Provide the (X, Y) coordinate of the cell's center where the given text is located.  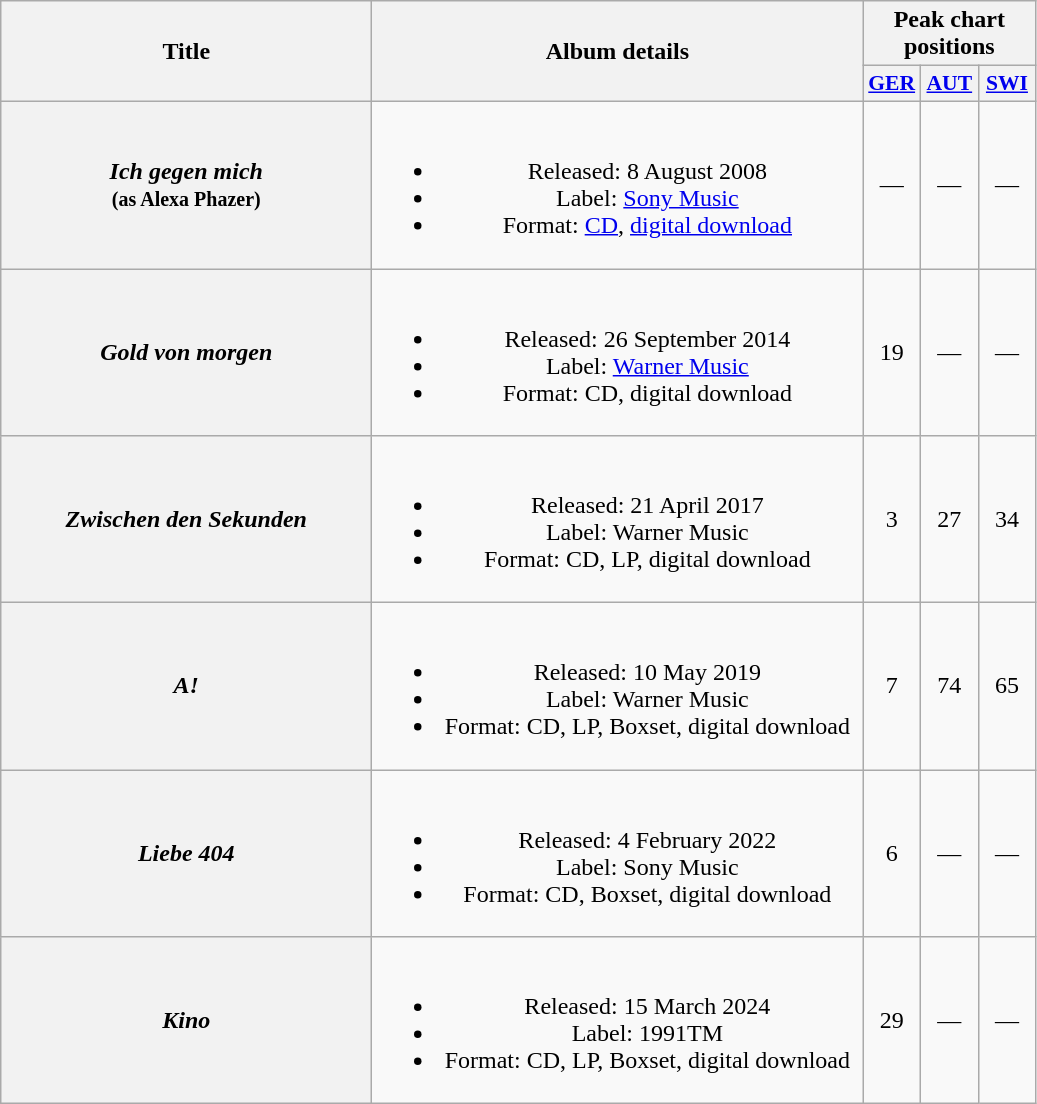
65 (1007, 686)
Peak chart positions (950, 34)
19 (892, 352)
29 (892, 1020)
Kino (186, 1020)
Released: 26 September 2014Label: Warner MusicFormat: CD, digital download (618, 352)
Ich gegen mich(as Alexa Phazer) (186, 184)
6 (892, 854)
Zwischen den Sekunden (186, 520)
AUT (950, 84)
Released: 4 February 2022Label: Sony MusicFormat: CD, Boxset, digital download (618, 854)
Released: 15 March 2024Label: 1991TMFormat: CD, LP, Boxset, digital download (618, 1020)
Released: 8 August 2008Label: Sony MusicFormat: CD, digital download (618, 184)
Title (186, 52)
GER (892, 84)
Gold von morgen (186, 352)
7 (892, 686)
SWI (1007, 84)
34 (1007, 520)
74 (950, 686)
Released: 10 May 2019Label: Warner MusicFormat: CD, LP, Boxset, digital download (618, 686)
Liebe 404 (186, 854)
A! (186, 686)
3 (892, 520)
Album details (618, 52)
27 (950, 520)
Released: 21 April 2017Label: Warner MusicFormat: CD, LP, digital download (618, 520)
